Scan for the cell matching the given text and deliver its [x, y] coordinate at center. 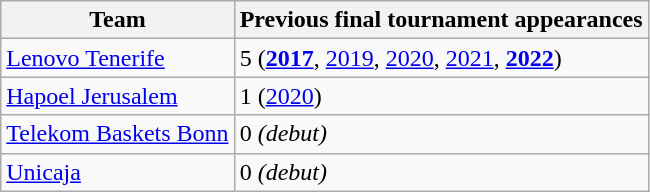
1 (2020) [441, 96]
Hapoel Jerusalem [118, 96]
Unicaja [118, 172]
5 (2017, 2019, 2020, 2021, 2022) [441, 58]
Previous final tournament appearances [441, 20]
Team [118, 20]
Telekom Baskets Bonn [118, 134]
Lenovo Tenerife [118, 58]
